Identify which cell holds the provided text, then report its (X, Y) central coordinate. 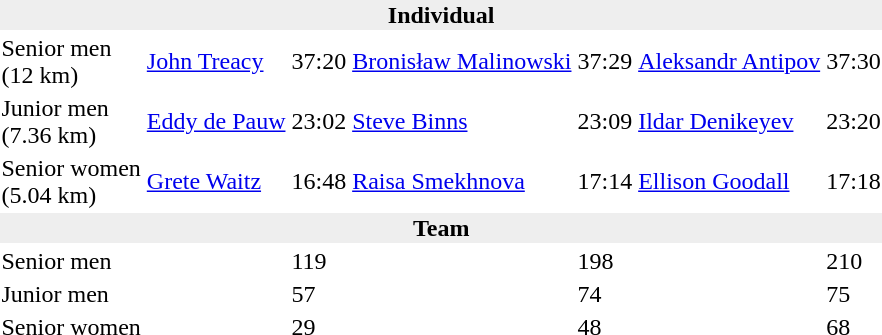
74 (605, 294)
16:48 (319, 182)
Team (441, 228)
Junior men (71, 294)
37:29 (605, 62)
Senior men (71, 261)
Steve Binns (462, 122)
John Treacy (216, 62)
Ellison Goodall (730, 182)
Raisa Smekhnova (462, 182)
23:02 (319, 122)
23:09 (605, 122)
Senior men(12 km) (71, 62)
17:14 (605, 182)
Individual (441, 15)
57 (319, 294)
Junior men(7.36 km) (71, 122)
Ildar Denikeyev (730, 122)
Bronisław Malinowski (462, 62)
Aleksandr Antipov (730, 62)
Grete Waitz (216, 182)
Eddy de Pauw (216, 122)
198 (605, 261)
Senior women(5.04 km) (71, 182)
119 (319, 261)
37:20 (319, 62)
